For the text-containing cell, return its midpoint in [x, y] coordinate format. 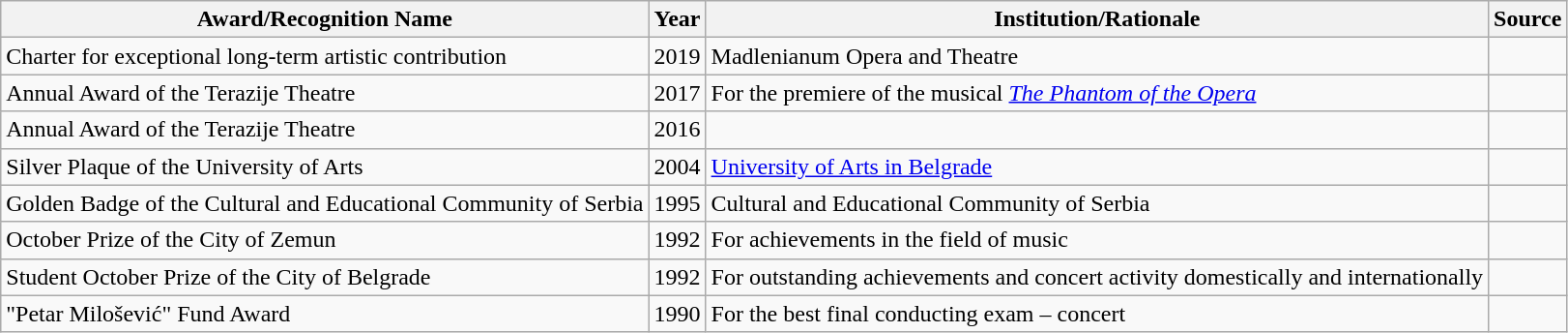
2004 [677, 166]
University of Arts in Belgrade [1097, 166]
Year [677, 19]
Source [1527, 19]
Cultural and Educational Community of Serbia [1097, 203]
For the premiere of the musical The Phantom of the Opera [1097, 93]
For the best final conducting exam – concert [1097, 314]
Charter for exceptional long-term artistic contribution [325, 56]
2019 [677, 56]
"Petar Milošević" Fund Award [325, 314]
For achievements in the field of music [1097, 240]
October Prize of the City of Zemun [325, 240]
2017 [677, 93]
For outstanding achievements and concert activity domestically and internationally [1097, 277]
1995 [677, 203]
Student October Prize of the City of Belgrade [325, 277]
Award/Recognition Name [325, 19]
Silver Plaque of the University of Arts [325, 166]
1990 [677, 314]
Madlenianum Opera and Theatre [1097, 56]
Golden Badge of the Cultural and Educational Community of Serbia [325, 203]
Institution/Rationale [1097, 19]
2016 [677, 130]
